Find where the given text appears and provide that cell's center as [x, y] coordinate. 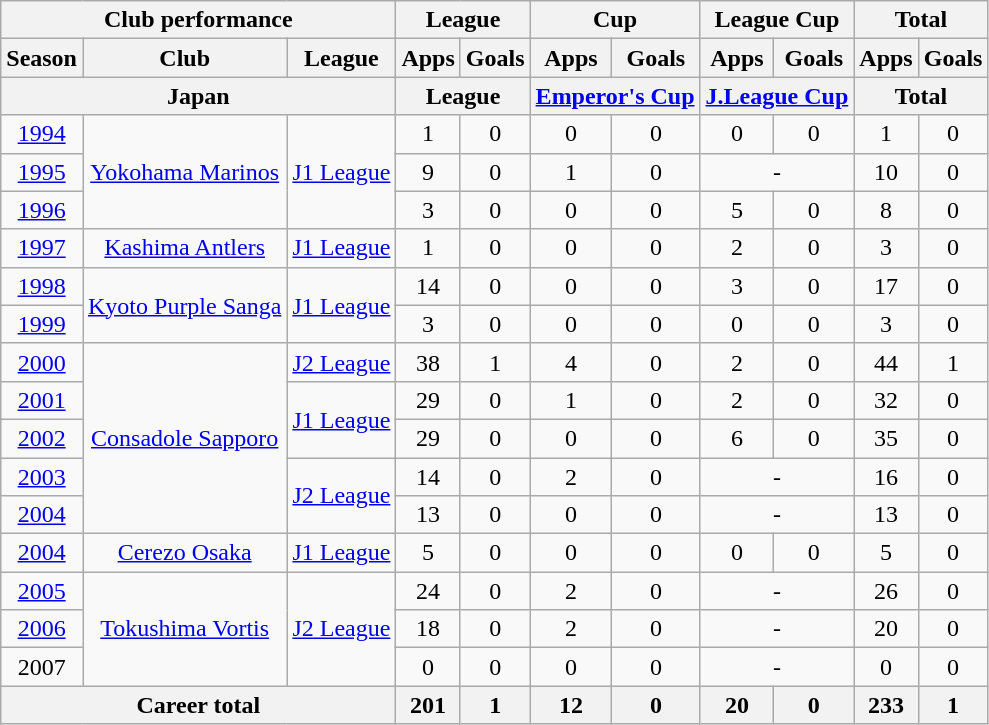
Tokushima Vortis [184, 629]
J.League Cup [777, 96]
Yokohama Marinos [184, 172]
1997 [42, 248]
1995 [42, 172]
2003 [42, 477]
9 [428, 172]
Career total [198, 705]
44 [886, 362]
Kashima Antlers [184, 248]
2000 [42, 362]
Japan [198, 96]
Cup [615, 20]
6 [737, 438]
10 [886, 172]
12 [571, 705]
Season [42, 58]
2001 [42, 400]
Kyoto Purple Sanga [184, 305]
Consadole Sapporo [184, 438]
32 [886, 400]
24 [428, 591]
2006 [42, 629]
Club [184, 58]
Cerezo Osaka [184, 553]
2002 [42, 438]
18 [428, 629]
2007 [42, 667]
38 [428, 362]
1996 [42, 210]
1998 [42, 286]
26 [886, 591]
1994 [42, 134]
233 [886, 705]
Club performance [198, 20]
17 [886, 286]
2005 [42, 591]
1999 [42, 324]
Emperor's Cup [615, 96]
4 [571, 362]
35 [886, 438]
16 [886, 477]
201 [428, 705]
League Cup [777, 20]
8 [886, 210]
